Pinpoint the cell where the given text exists, returning its [X, Y] midpoint coordinate. 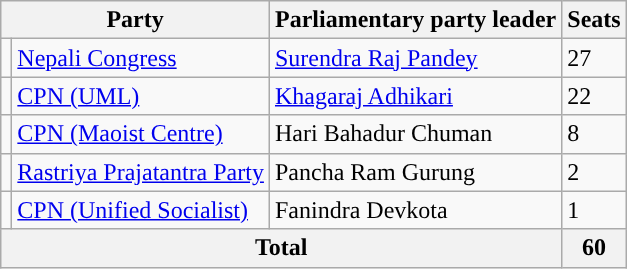
8 [594, 134]
22 [594, 96]
Parliamentary party leader [415, 20]
60 [594, 248]
Fanindra Devkota [415, 210]
Hari Bahadur Chuman [415, 134]
Seats [594, 20]
Pancha Ram Gurung [415, 172]
Rastriya Prajatantra Party [141, 172]
27 [594, 58]
CPN (Maoist Centre) [141, 134]
CPN (UML) [141, 96]
Surendra Raj Pandey [415, 58]
Khagaraj Adhikari [415, 96]
2 [594, 172]
Party [136, 20]
1 [594, 210]
CPN (Unified Socialist) [141, 210]
Total [282, 248]
Nepali Congress [141, 58]
